Extract the [x, y] coordinate from the center of the cell holding the provided text.  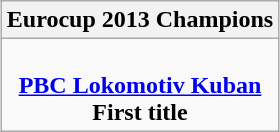
Eurocup 2013 Champions [140, 20]
PBC Lokomotiv Kuban First title [140, 85]
